Return [x, y] of the center of cell containing provided text 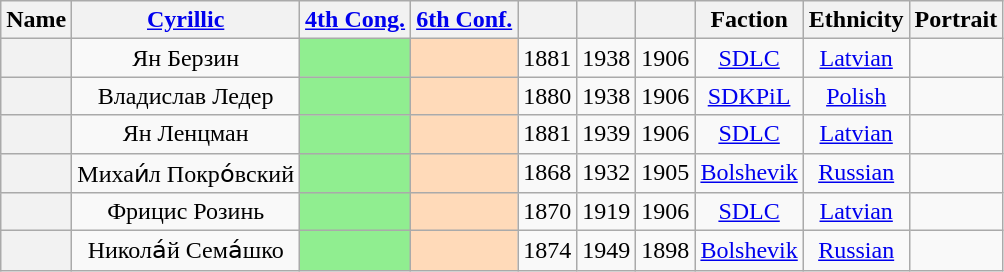
1939 [606, 134]
1898 [666, 251]
Михаи́л Покро́вский [186, 173]
4th Cong. [356, 20]
Ethnicity [856, 20]
1905 [666, 173]
Name [36, 20]
Владислав Ледер [186, 96]
1874 [548, 251]
6th Conf. [464, 20]
Polish [856, 96]
1870 [548, 212]
Faction [749, 20]
Ян Берзин [186, 58]
SDKPiL [749, 96]
1949 [606, 251]
1932 [606, 173]
1919 [606, 212]
1868 [548, 173]
Portrait [956, 20]
Ян Ленцман [186, 134]
Cyrillic [186, 20]
1880 [548, 96]
Никола́й Сема́шко [186, 251]
Фрицис Розинь [186, 212]
